Find where the given text appears and provide that cell's center as (X, Y) coordinate. 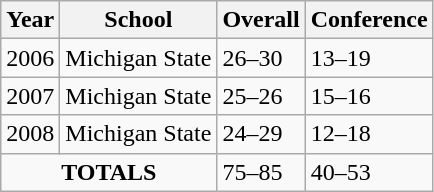
School (138, 20)
Conference (369, 20)
40–53 (369, 172)
2006 (30, 58)
TOTALS (109, 172)
Overall (261, 20)
12–18 (369, 134)
Year (30, 20)
13–19 (369, 58)
75–85 (261, 172)
15–16 (369, 96)
2007 (30, 96)
2008 (30, 134)
26–30 (261, 58)
25–26 (261, 96)
24–29 (261, 134)
